Provide the [X, Y] coordinate of the cell's center where the given text is located.  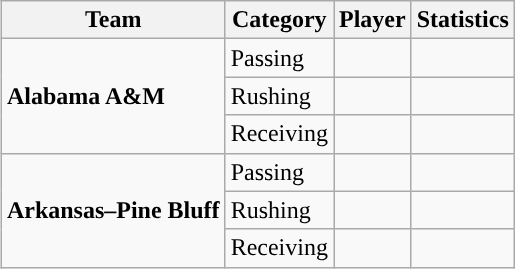
Player [373, 20]
Statistics [462, 20]
Alabama A&M [113, 96]
Team [113, 20]
Arkansas–Pine Bluff [113, 210]
Category [279, 20]
